Return (X, Y) of the center of cell containing provided text 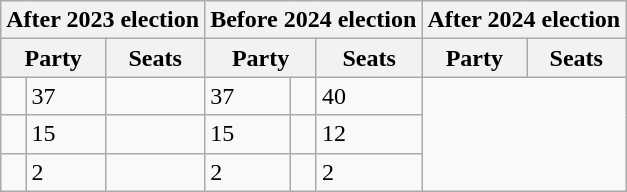
12 (368, 134)
After 2023 election (103, 20)
40 (368, 96)
Before 2024 election (314, 20)
After 2024 election (524, 20)
